Find where the given text appears and provide that cell's center as [x, y] coordinate. 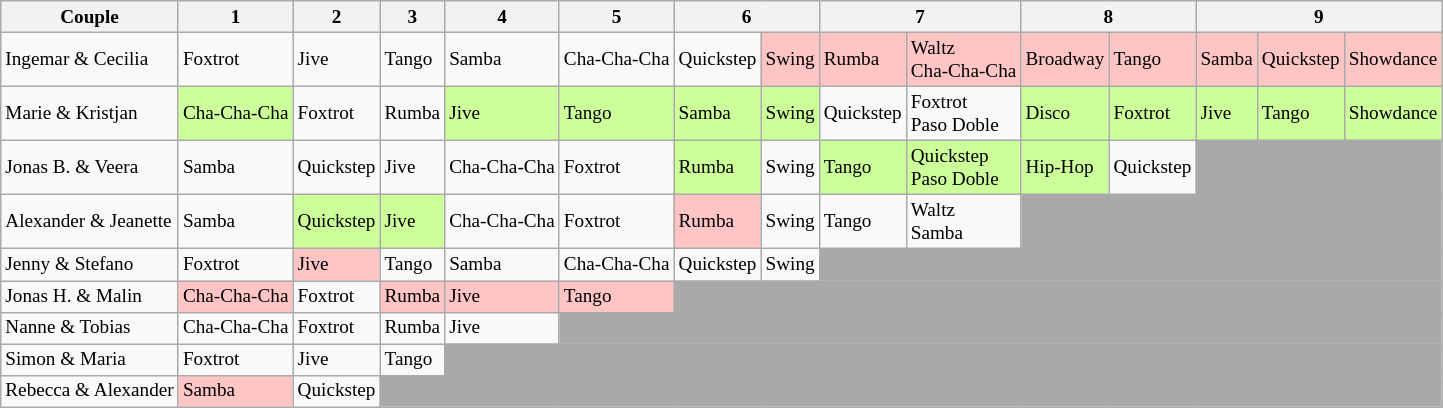
Simon & Maria [90, 360]
Jonas H. & Malin [90, 296]
9 [1319, 17]
WaltzSamba [964, 222]
Jenny & Stefano [90, 265]
FoxtrotPaso Doble [964, 113]
7 [920, 17]
5 [616, 17]
Hip-Hop [1065, 167]
Broadway [1065, 59]
Ingemar & Cecilia [90, 59]
Rebecca & Alexander [90, 391]
Disco [1065, 113]
Alexander & Jeanette [90, 222]
Jonas B. & Veera [90, 167]
1 [236, 17]
QuickstepPaso Doble [964, 167]
8 [1108, 17]
WaltzCha-Cha-Cha [964, 59]
Nanne & Tobias [90, 328]
3 [412, 17]
4 [502, 17]
Couple [90, 17]
6 [746, 17]
Marie & Kristjan [90, 113]
2 [336, 17]
